Find where the given text appears and provide that cell's center as [X, Y] coordinate. 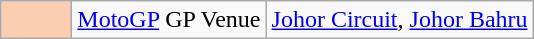
Johor Circuit, Johor Bahru [400, 20]
MotoGP GP Venue [169, 20]
